Output the (x, y) coordinate of the center of the cell containing the given text.  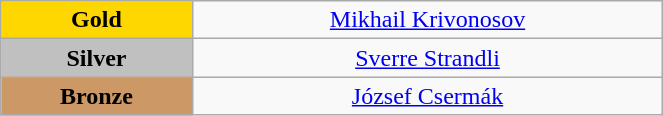
Sverre Strandli (428, 58)
József Csermák (428, 96)
Silver (96, 58)
Bronze (96, 96)
Gold (96, 20)
Mikhail Krivonosov (428, 20)
